Pinpoint the cell where the given text exists, returning its [X, Y] midpoint coordinate. 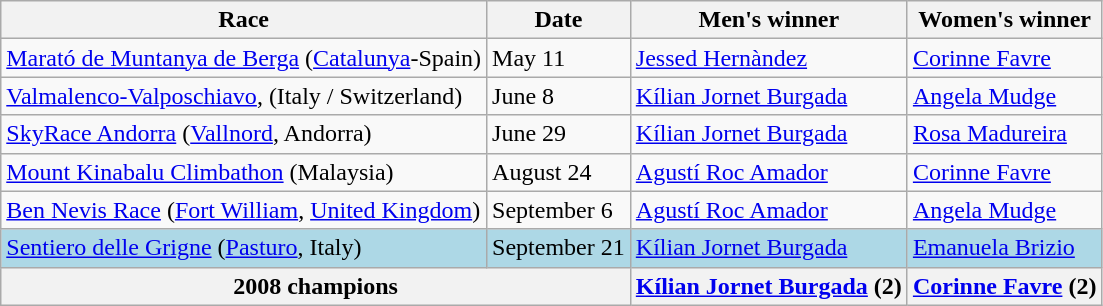
Rosa Madureira [1004, 134]
September 6 [559, 210]
SkyRace Andorra (Vallnord, Andorra) [244, 134]
June 8 [559, 96]
Sentiero delle Grigne (Pasturo, Italy) [244, 248]
Jessed Hernàndez [768, 58]
Ben Nevis Race (Fort William, United Kingdom) [244, 210]
Emanuela Brizio [1004, 248]
June 29 [559, 134]
Race [244, 20]
August 24 [559, 172]
Marató de Muntanya de Berga (Catalunya-Spain) [244, 58]
Women's winner [1004, 20]
Mount Kinabalu Climbathon (Malaysia) [244, 172]
Valmalenco-Valposchiavo, (Italy / Switzerland) [244, 96]
2008 champions [316, 286]
Corinne Favre (2) [1004, 286]
September 21 [559, 248]
May 11 [559, 58]
Date [559, 20]
Kílian Jornet Burgada (2) [768, 286]
Men's winner [768, 20]
